Return the (X, Y) coordinate for the center point of the cell that contains the specified text.  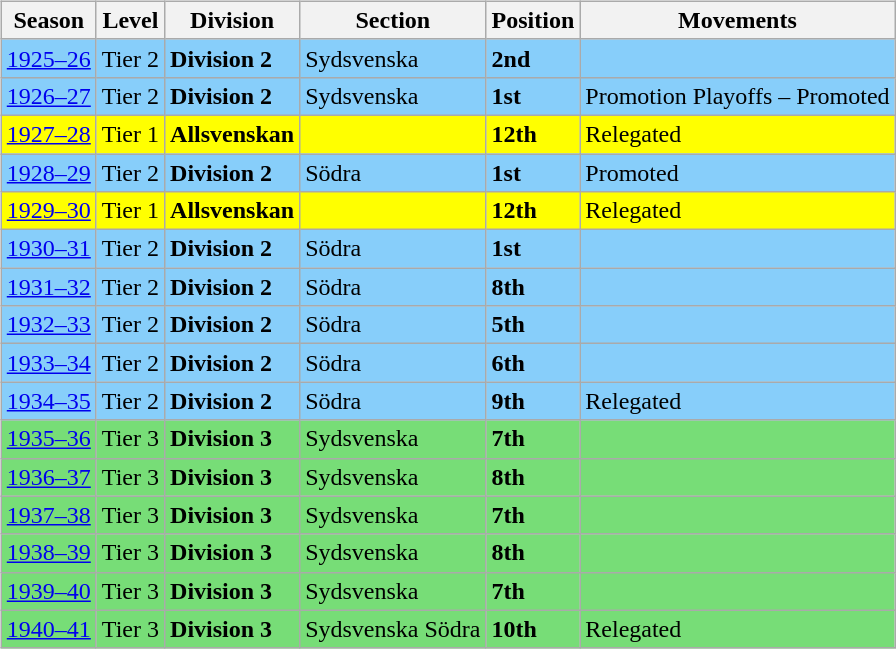
Level (130, 20)
1928–29 (48, 173)
1931–32 (48, 287)
Promoted (738, 173)
1930–31 (48, 249)
1927–28 (48, 134)
5th (533, 325)
Season (48, 20)
1933–34 (48, 363)
Sydsvenska Södra (393, 629)
Division (232, 20)
9th (533, 401)
2nd (533, 58)
6th (533, 363)
1935–36 (48, 439)
Movements (738, 20)
Section (393, 20)
1938–39 (48, 553)
10th (533, 629)
1925–26 (48, 58)
1937–38 (48, 515)
1939–40 (48, 591)
1932–33 (48, 325)
Position (533, 20)
1934–35 (48, 401)
Promotion Playoffs – Promoted (738, 96)
1929–30 (48, 211)
1926–27 (48, 96)
1940–41 (48, 629)
1936–37 (48, 477)
